Provide the (x, y) coordinate of the cell's center where the given text is located.  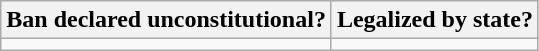
Legalized by state? (434, 20)
Ban declared unconstitutional? (166, 20)
